Find where the given text appears and provide that cell's center as (X, Y) coordinate. 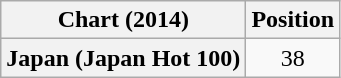
Position (293, 20)
38 (293, 58)
Chart (2014) (124, 20)
Japan (Japan Hot 100) (124, 58)
